For the text-containing cell, return its midpoint in (x, y) coordinate format. 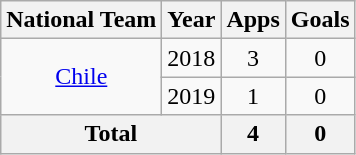
National Team (82, 20)
Chile (82, 77)
Apps (253, 20)
2019 (192, 96)
Year (192, 20)
3 (253, 58)
Total (111, 134)
1 (253, 96)
Goals (320, 20)
4 (253, 134)
2018 (192, 58)
